Output the [X, Y] coordinate of the center of the cell containing the given text.  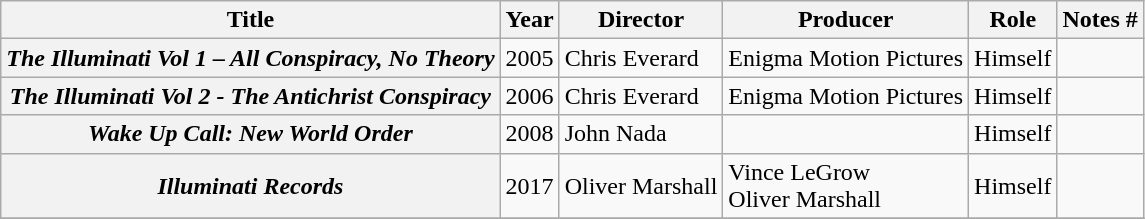
Notes # [1100, 20]
Title [250, 20]
Vince LeGrowOliver Marshall [846, 186]
2008 [530, 134]
Illuminati Records [250, 186]
The Illuminati Vol 1 – All Conspiracy, No Theory [250, 58]
2017 [530, 186]
Director [641, 20]
John Nada [641, 134]
Producer [846, 20]
2006 [530, 96]
Year [530, 20]
Role [1013, 20]
Wake Up Call: New World Order [250, 134]
The Illuminati Vol 2 - The Antichrist Conspiracy [250, 96]
Oliver Marshall [641, 186]
2005 [530, 58]
